Locate the cell with the specified text and output its [x, y] center coordinate. 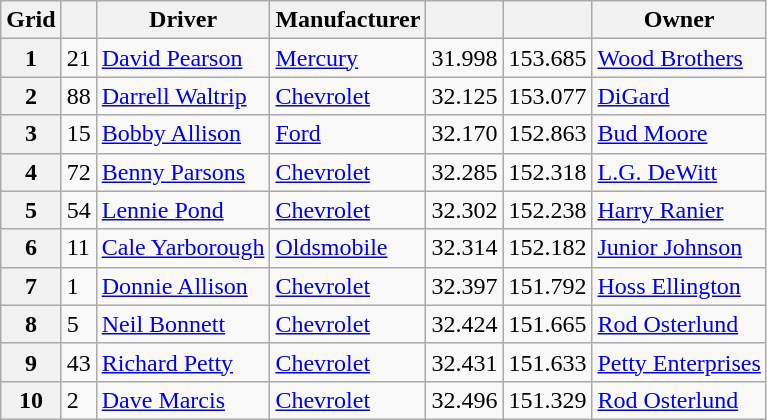
153.685 [548, 58]
11 [78, 248]
David Pearson [183, 58]
32.302 [464, 210]
152.182 [548, 248]
Ford [348, 134]
Owner [679, 20]
Lennie Pond [183, 210]
Hoss Ellington [679, 286]
32.496 [464, 400]
151.633 [548, 362]
153.077 [548, 96]
Neil Bonnett [183, 324]
3 [31, 134]
7 [31, 286]
88 [78, 96]
151.665 [548, 324]
32.424 [464, 324]
Richard Petty [183, 362]
DiGard [679, 96]
Dave Marcis [183, 400]
72 [78, 172]
32.285 [464, 172]
Wood Brothers [679, 58]
31.998 [464, 58]
32.125 [464, 96]
Darrell Waltrip [183, 96]
32.431 [464, 362]
Bud Moore [679, 134]
15 [78, 134]
54 [78, 210]
Mercury [348, 58]
21 [78, 58]
152.863 [548, 134]
Donnie Allison [183, 286]
32.314 [464, 248]
32.397 [464, 286]
Petty Enterprises [679, 362]
151.792 [548, 286]
43 [78, 362]
Manufacturer [348, 20]
4 [31, 172]
Driver [183, 20]
Grid [31, 20]
Junior Johnson [679, 248]
9 [31, 362]
32.170 [464, 134]
Oldsmobile [348, 248]
Bobby Allison [183, 134]
8 [31, 324]
Benny Parsons [183, 172]
Harry Ranier [679, 210]
151.329 [548, 400]
Cale Yarborough [183, 248]
L.G. DeWitt [679, 172]
152.238 [548, 210]
10 [31, 400]
152.318 [548, 172]
6 [31, 248]
